Find where the given text appears and provide that cell's center as [X, Y] coordinate. 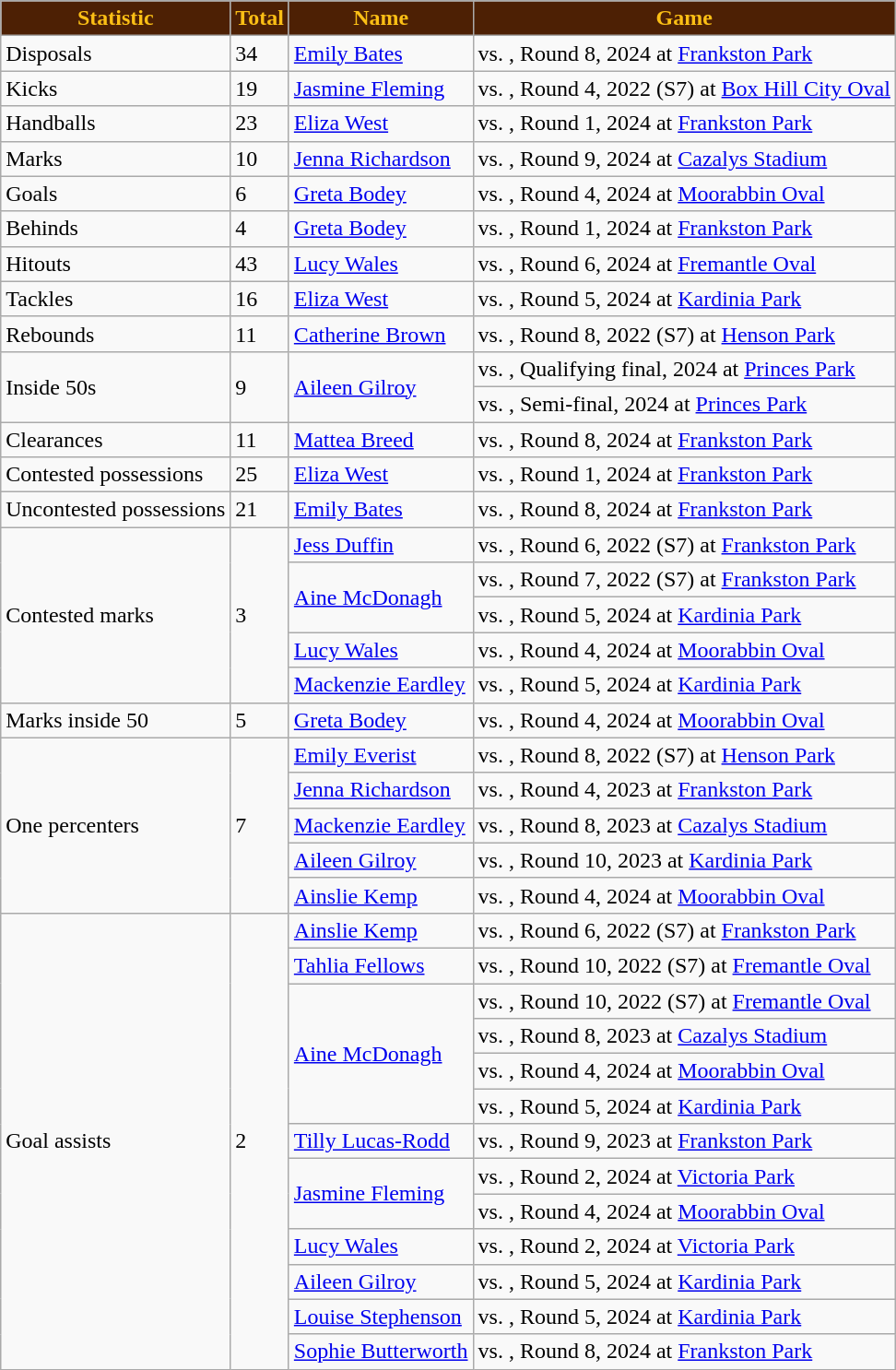
3 [260, 615]
Tackles [116, 299]
4 [260, 229]
Mattea Breed [381, 440]
6 [260, 194]
23 [260, 124]
34 [260, 53]
Catherine Brown [381, 334]
Goal assists [116, 1141]
2 [260, 1141]
Disposals [116, 53]
Tilly Lucas-Rodd [381, 1141]
Rebounds [116, 334]
vs. , Round 7, 2022 (S7) at Frankston Park [684, 580]
Marks inside 50 [116, 720]
Emily Everist [381, 755]
Inside 50s [116, 386]
vs. , Round 9, 2023 at Frankston Park [684, 1141]
Sophie Butterworth [381, 1352]
vs. , Round 10, 2023 at Kardinia Park [684, 860]
16 [260, 299]
19 [260, 89]
43 [260, 264]
21 [260, 510]
vs. , Semi-final, 2024 at Princes Park [684, 404]
Goals [116, 194]
Total [260, 18]
vs. , Qualifying final, 2024 at Princes Park [684, 369]
Contested possessions [116, 475]
Hitouts [116, 264]
vs. , Round 9, 2024 at Cazalys Stadium [684, 159]
Louise Stephenson [381, 1317]
Jess Duffin [381, 545]
5 [260, 720]
Uncontested possessions [116, 510]
Game [684, 18]
Behinds [116, 229]
25 [260, 475]
Kicks [116, 89]
9 [260, 386]
Statistic [116, 18]
vs. , Round 4, 2022 (S7) at Box Hill City Oval [684, 89]
7 [260, 825]
Marks [116, 159]
Handballs [116, 124]
10 [260, 159]
Contested marks [116, 615]
Clearances [116, 440]
vs. , Round 4, 2023 at Frankston Park [684, 790]
vs. , Round 6, 2024 at Fremantle Oval [684, 264]
Name [381, 18]
Tahlia Fellows [381, 965]
One percenters [116, 825]
